Return the (x, y) coordinate for the center point of the cell that contains the specified text.  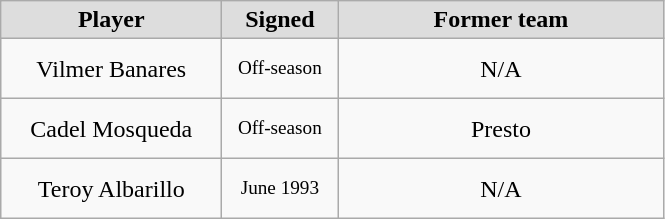
Vilmer Banares (112, 69)
Teroy Albarillo (112, 189)
Presto (501, 129)
Player (112, 20)
Signed (280, 20)
June 1993 (280, 189)
Cadel Mosqueda (112, 129)
Former team (501, 20)
